Provide the (X, Y) coordinate of the cell's center where the given text is located.  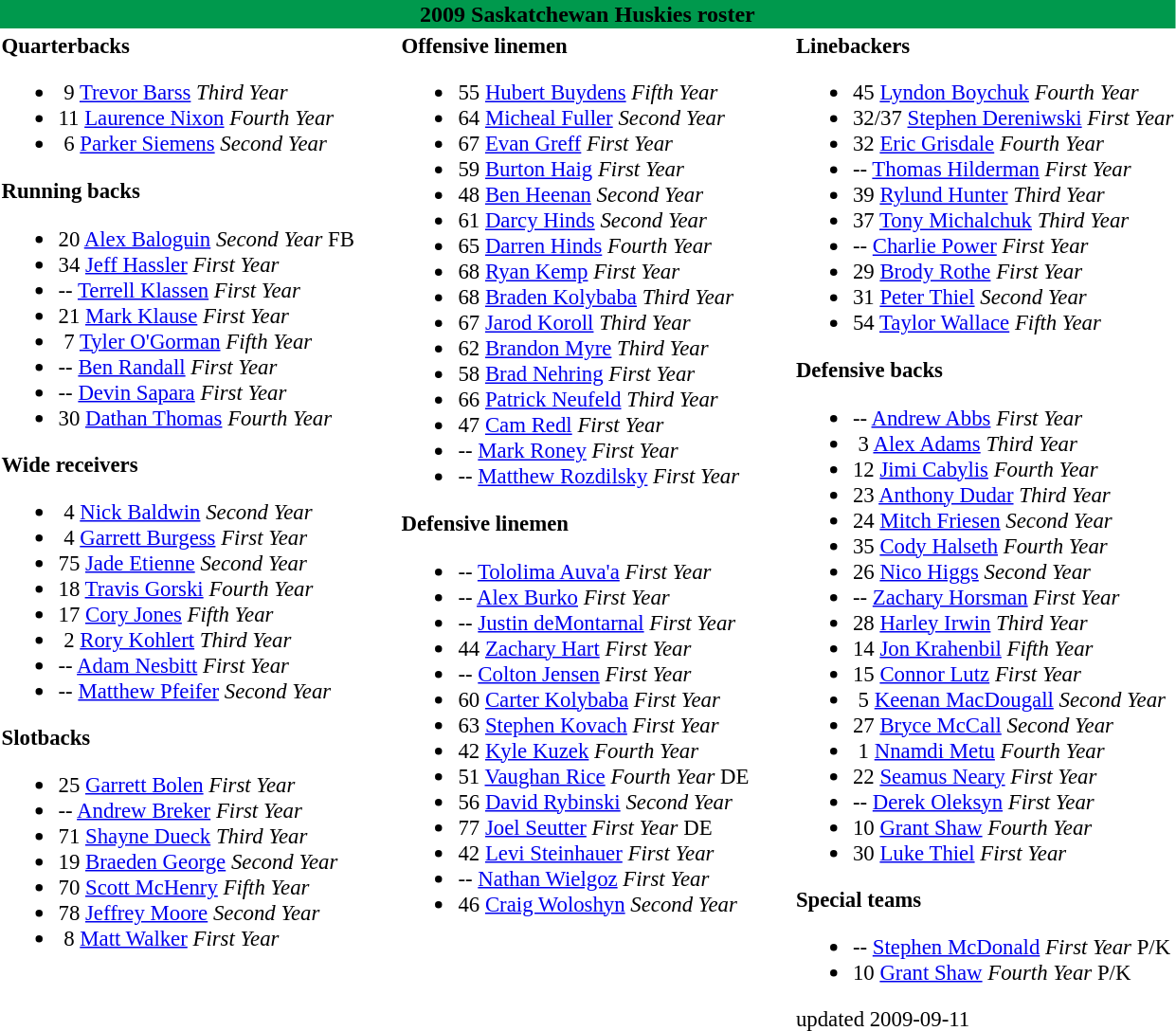
2009 Saskatchewan Huskies roster (588, 14)
